Locate the cell with the specified text and output its (x, y) center coordinate. 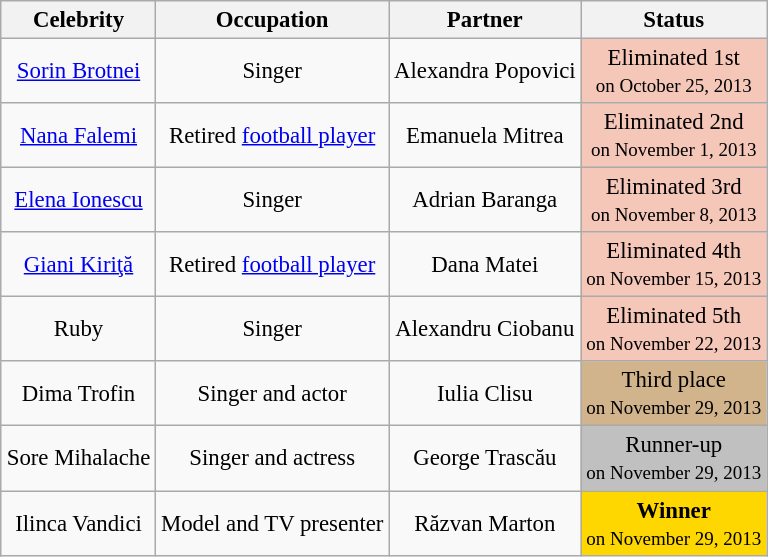
Nana Falemi (78, 136)
Ruby (78, 330)
Giani Kiriţă (78, 264)
Dima Trofin (78, 394)
Elena Ionescu (78, 200)
Singer and actress (272, 458)
Sorin Brotnei (78, 70)
Partner (485, 20)
George Trascău (485, 458)
Eliminated 1ston October 25, 2013 (674, 70)
Ilinca Vandici (78, 522)
Model and TV presenter (272, 522)
Third placeon November 29, 2013 (674, 394)
Status (674, 20)
Sore Mihalache (78, 458)
Celebrity (78, 20)
Emanuela Mitrea (485, 136)
Alexandra Popovici (485, 70)
Occupation (272, 20)
Eliminated 4thon November 15, 2013 (674, 264)
Adrian Baranga (485, 200)
Singer and actor (272, 394)
Eliminated 5thon November 22, 2013 (674, 330)
Runner-upon November 29, 2013 (674, 458)
Iulia Clisu (485, 394)
Dana Matei (485, 264)
Alexandru Ciobanu (485, 330)
Eliminated 2ndon November 1, 2013 (674, 136)
Răzvan Marton (485, 522)
Eliminated 3rdon November 8, 2013 (674, 200)
Winneron November 29, 2013 (674, 522)
